Capture the cell that displays the provided text and extract its (X, Y) central coordinate. 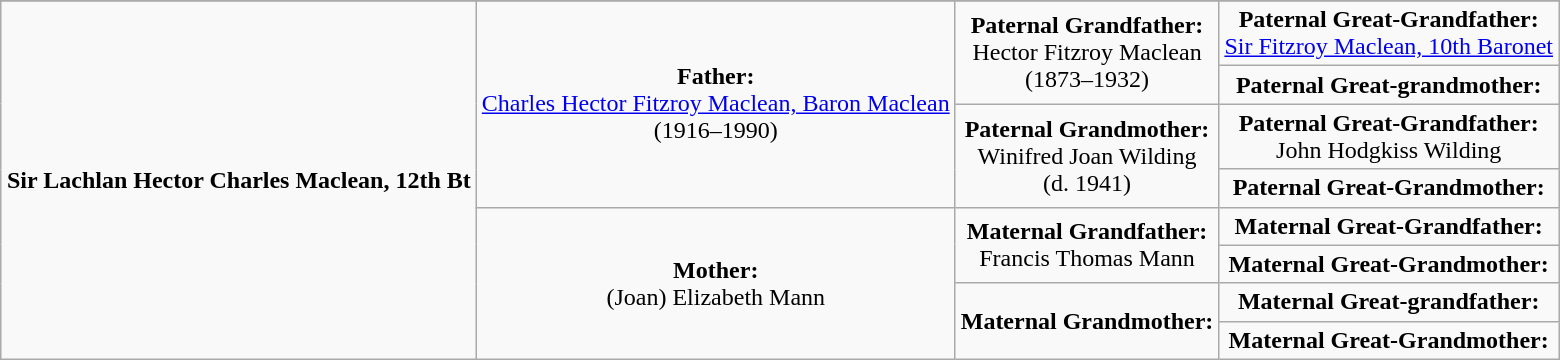
Paternal Great-Grandfather:John Hodgkiss Wilding (1389, 136)
Paternal Great-Grandfather:Sir Fitzroy Maclean, 10th Baronet (1389, 34)
Paternal Grandmother:Winifred Joan Wilding(d. 1941) (1087, 156)
Father:Charles Hector Fitzroy Maclean, Baron Maclean(1916–1990) (716, 104)
Paternal Grandfather:Hector Fitzroy Maclean(1873–1932) (1087, 52)
Maternal Grandmother: (1087, 321)
Paternal Great-grandmother: (1389, 85)
Maternal Great-Grandfather: (1389, 226)
Mother:(Joan) Elizabeth Mann (716, 283)
Maternal Grandfather:Francis Thomas Mann (1087, 245)
Paternal Great-Grandmother: (1389, 188)
Maternal Great-grandfather: (1389, 302)
Sir Lachlan Hector Charles Maclean, 12th Bt (238, 180)
